Identify which cell holds the provided text, then report its (x, y) central coordinate. 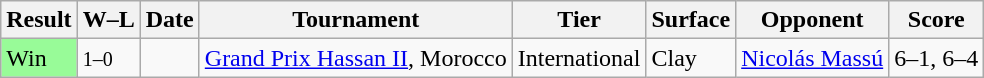
Clay (691, 58)
Grand Prix Hassan II, Morocco (356, 58)
1–0 (108, 58)
Nicolás Massú (812, 58)
Win (39, 58)
Date (170, 20)
Surface (691, 20)
International (579, 58)
Tier (579, 20)
W–L (108, 20)
6–1, 6–4 (936, 58)
Score (936, 20)
Tournament (356, 20)
Opponent (812, 20)
Result (39, 20)
